Pinpoint the cell where the given text exists, returning its [x, y] midpoint coordinate. 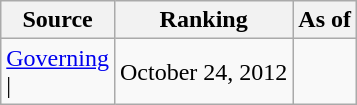
Source [58, 20]
Governing| [58, 72]
Ranking [203, 20]
October 24, 2012 [203, 72]
As of [325, 20]
